Output the (x, y) coordinate of the center of the cell containing the given text.  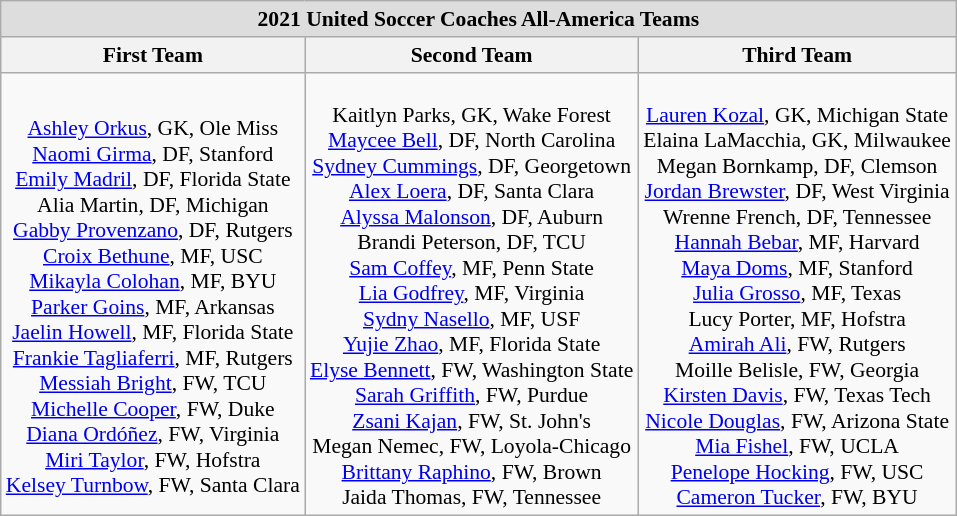
2021 United Soccer Coaches All-America Teams (478, 19)
Third Team (797, 55)
First Team (153, 55)
Second Team (472, 55)
